Search for the cell housing the specified text and yield its [x, y] center coordinate. 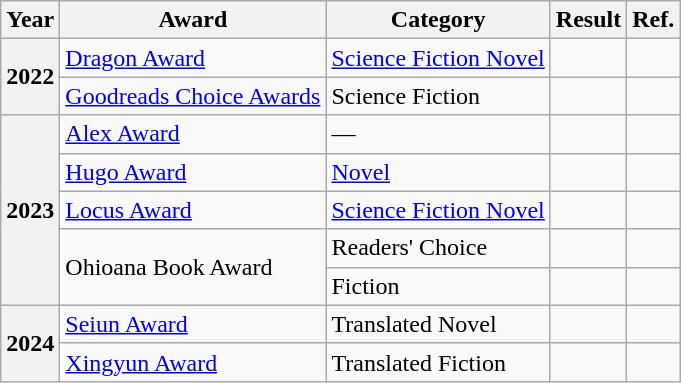
2022 [30, 77]
— [438, 134]
Ref. [654, 20]
Translated Novel [438, 324]
Result [588, 20]
Category [438, 20]
Xingyun Award [193, 362]
Hugo Award [193, 172]
Translated Fiction [438, 362]
Award [193, 20]
Fiction [438, 286]
Novel [438, 172]
Alex Award [193, 134]
Science Fiction [438, 96]
Dragon Award [193, 58]
Locus Award [193, 210]
Seiun Award [193, 324]
Ohioana Book Award [193, 267]
2024 [30, 343]
Goodreads Choice Awards [193, 96]
Year [30, 20]
Readers' Choice [438, 248]
2023 [30, 210]
